From the cell containing the given text, extract its center point as [X, Y] coordinate. 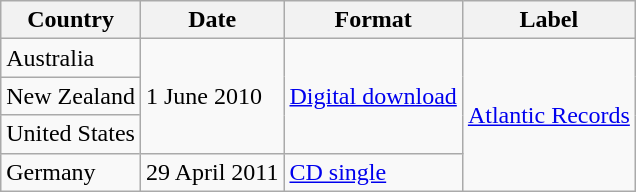
United States [71, 134]
Atlantic Records [548, 115]
New Zealand [71, 96]
Digital download [373, 96]
Country [71, 20]
1 June 2010 [212, 96]
Germany [71, 172]
Format [373, 20]
Australia [71, 58]
Date [212, 20]
CD single [373, 172]
29 April 2011 [212, 172]
Label [548, 20]
